Scan for the cell matching the given text and deliver its [X, Y] coordinate at center. 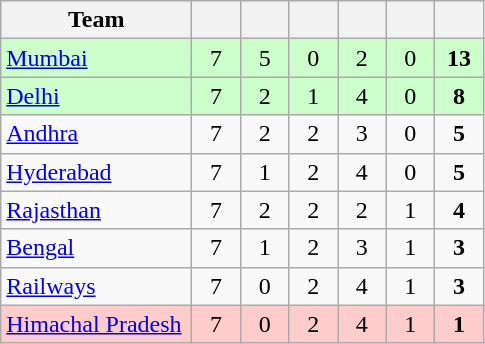
8 [460, 96]
Bengal [96, 248]
Hyderabad [96, 172]
Delhi [96, 96]
Mumbai [96, 58]
Team [96, 20]
13 [460, 58]
Rajasthan [96, 210]
Himachal Pradesh [96, 324]
Andhra [96, 134]
Railways [96, 286]
